Detect which cell encompasses the target text, then output its [x, y] center coordinate. 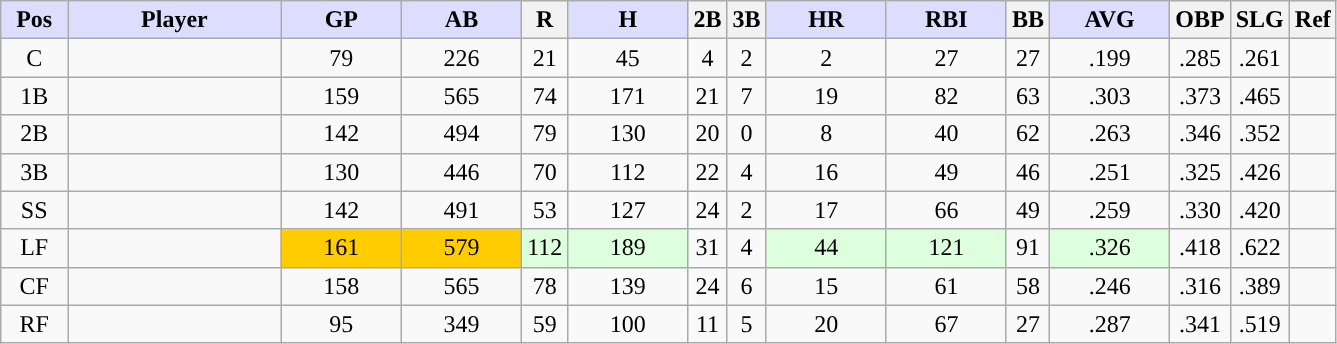
17 [826, 210]
OBP [1200, 20]
.330 [1200, 210]
CF [34, 286]
Player [175, 20]
11 [708, 324]
Ref [1312, 20]
226 [461, 58]
8 [826, 134]
63 [1028, 96]
16 [826, 172]
44 [826, 248]
.420 [1260, 210]
RF [34, 324]
.251 [1110, 172]
82 [946, 96]
.325 [1200, 172]
SLG [1260, 20]
74 [545, 96]
100 [628, 324]
67 [946, 324]
.346 [1200, 134]
66 [946, 210]
.199 [1110, 58]
7 [746, 96]
SS [34, 210]
H [628, 20]
.418 [1200, 248]
31 [708, 248]
46 [1028, 172]
78 [545, 286]
6 [746, 286]
446 [461, 172]
494 [461, 134]
C [34, 58]
.352 [1260, 134]
AVG [1110, 20]
45 [628, 58]
121 [946, 248]
53 [545, 210]
61 [946, 286]
22 [708, 172]
159 [341, 96]
15 [826, 286]
91 [1028, 248]
.259 [1110, 210]
95 [341, 324]
BB [1028, 20]
GP [341, 20]
LF [34, 248]
.519 [1260, 324]
5 [746, 324]
1B [34, 96]
.426 [1260, 172]
.465 [1260, 96]
161 [341, 248]
.303 [1110, 96]
.389 [1260, 286]
R [545, 20]
491 [461, 210]
58 [1028, 286]
RBI [946, 20]
.261 [1260, 58]
.316 [1200, 286]
AB [461, 20]
579 [461, 248]
19 [826, 96]
.622 [1260, 248]
.287 [1110, 324]
.263 [1110, 134]
158 [341, 286]
Pos [34, 20]
62 [1028, 134]
.341 [1200, 324]
.326 [1110, 248]
189 [628, 248]
127 [628, 210]
.285 [1200, 58]
0 [746, 134]
40 [946, 134]
139 [628, 286]
70 [545, 172]
349 [461, 324]
HR [826, 20]
59 [545, 324]
.373 [1200, 96]
171 [628, 96]
.246 [1110, 286]
